Extract the (x, y) coordinate from the center of the cell holding the provided text.  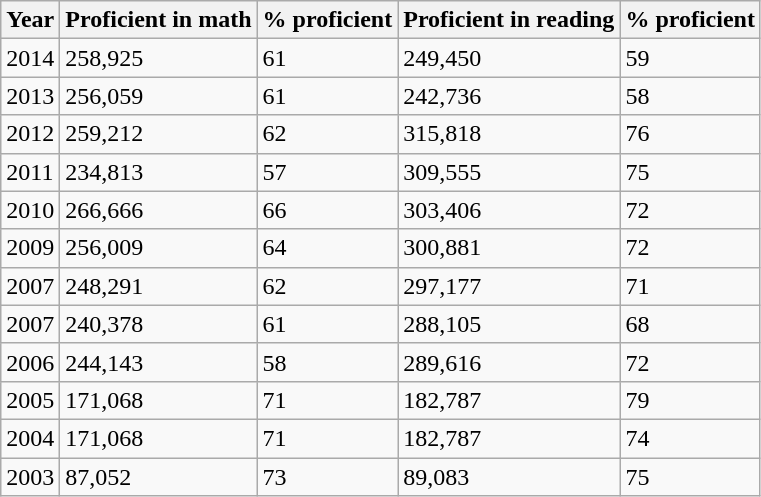
89,083 (509, 477)
57 (328, 172)
2011 (30, 172)
Proficient in reading (509, 20)
315,818 (509, 134)
256,059 (158, 96)
288,105 (509, 324)
87,052 (158, 477)
258,925 (158, 58)
2014 (30, 58)
76 (690, 134)
2010 (30, 210)
Proficient in math (158, 20)
2006 (30, 362)
73 (328, 477)
240,378 (158, 324)
2004 (30, 438)
249,450 (509, 58)
266,666 (158, 210)
303,406 (509, 210)
256,009 (158, 248)
2009 (30, 248)
2012 (30, 134)
289,616 (509, 362)
2005 (30, 400)
297,177 (509, 286)
300,881 (509, 248)
309,555 (509, 172)
2003 (30, 477)
2013 (30, 96)
244,143 (158, 362)
242,736 (509, 96)
248,291 (158, 286)
259,212 (158, 134)
Year (30, 20)
74 (690, 438)
68 (690, 324)
66 (328, 210)
234,813 (158, 172)
79 (690, 400)
64 (328, 248)
59 (690, 58)
